Extract the (x, y) coordinate from the center of the cell holding the provided text.  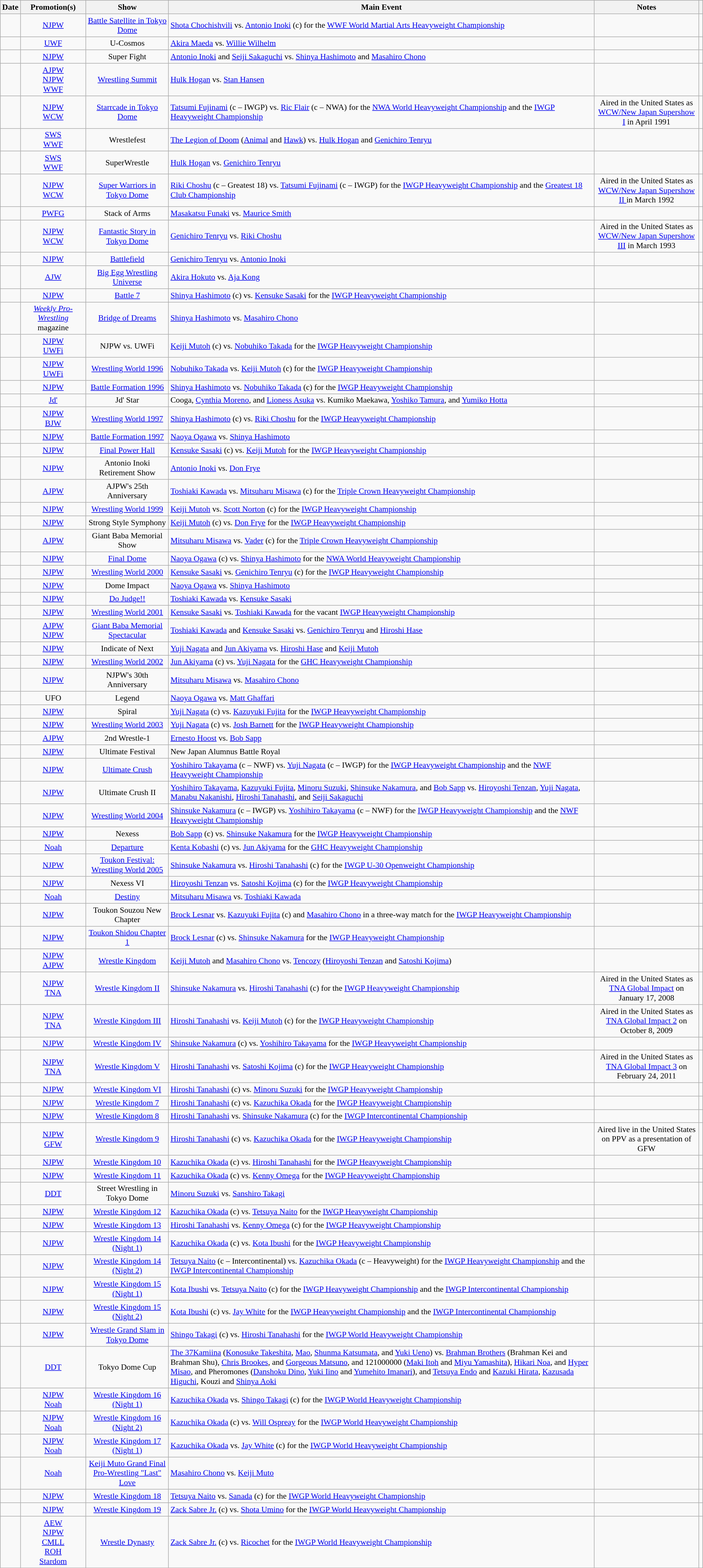
Wrestling World 2001 (127, 613)
Akira Hokuto vs. Aja Kong (382, 277)
Ultimate Festival (127, 752)
Toshiaki Kawada and Kensuke Sasaki vs. Genichiro Tenryu and Hiroshi Hase (382, 630)
Ultimate Crush (127, 770)
Wrestle Kingdom (127, 960)
Wrestle Kingdom II (127, 988)
Kazuchika Okada vs. Jay White (c) for the IWGP World Heavyweight Championship (382, 1445)
Wrestle Kingdom 14 (Night 1) (127, 1243)
Wrestle Kingdom 12 (127, 1212)
Dome Impact (127, 586)
Giant Baba Memorial Spectacular (127, 630)
Kensuke Sasaki (c) vs. Keiji Mutoh for the IWGP Heavyweight Championship (382, 450)
SuperWrestle (127, 163)
Wrestle Kingdom 18 (127, 1496)
Yuji Nagata (c) vs. Josh Barnett for the IWGP Heavyweight Championship (382, 725)
Hiroyoshi Tenzan vs. Satoshi Kojima (c) for the IWGP Heavyweight Championship (382, 884)
Battle Formation 1997 (127, 437)
New Japan Alumnus Battle Royal (382, 752)
Aired in the United States as TNA Global Impact 2 on October 8, 2009 (646, 1021)
Wrestle Kingdom 11 (127, 1176)
Shinya Hashimoto vs. Masahiro Chono (382, 319)
PWFG (53, 213)
Masahiro Chono vs. Keiji Muto (382, 1473)
Wrestling World 2003 (127, 725)
NJPW's 30th Anniversary (127, 680)
UWF (53, 43)
Yuji Nagata (c) vs. Kazuyuki Fujita for the IWGP Heavyweight Championship (382, 711)
Aired in the United States as TNA Global Impact 3 on February 24, 2011 (646, 1067)
Mitsuharu Misawa vs. Vader (c) for the Triple Crown Heavyweight Championship (382, 541)
Wrestling World 2004 (127, 816)
Wrestle Kingdom 8 (127, 1116)
Promotion(s) (53, 7)
Keiji Mutoh (c) vs. Nobuhiko Takada for the IWGP Heavyweight Championship (382, 346)
AJPWNJPW (53, 630)
Hiroshi Tanahashi (c) vs. Minoru Suzuki for the IWGP Heavyweight Championship (382, 1090)
Wrestle Kingdom 10 (127, 1162)
Wrestling World 1999 (127, 509)
Wrestle Kingdom 16 (Night 2) (127, 1423)
AJW (53, 277)
Hiroshi Tanahashi vs. Satoshi Kojima (c) for the IWGP Heavyweight Championship (382, 1067)
Shinsuke Nakamura vs. Hiroshi Tanahashi (c) for the IWGP Heavyweight Championship (382, 988)
Big Egg Wrestling Universe (127, 277)
Show (127, 7)
Battle Satellite in Tokyo Dome (127, 25)
Kazuchika Okada (c) vs. Kota Ibushi for the IWGP Heavyweight Championship (382, 1243)
Kensuke Sasaki vs. Genichiro Tenryu (c) for the IWGP Heavyweight Championship (382, 572)
Tokyo Dome Cup (127, 1367)
Wrestle Kingdom V (127, 1067)
Aired in the United States as WCW/New Japan Supershow II in March 1992 (646, 190)
Wrestlefest (127, 139)
Stack of Arms (127, 213)
Shinya Hashimoto (c) vs. Riki Choshu for the IWGP Heavyweight Championship (382, 418)
Toshiaki Kawada vs. Kensuke Sasaki (382, 599)
Mitsuharu Misawa vs. Toshiaki Kawada (382, 897)
Kazuchika Okada (c) vs. Hiroshi Tanahashi for the IWGP Heavyweight Championship (382, 1162)
U-Cosmos (127, 43)
Tetsuya Naito vs. Sanada (c) for the IWGP World Heavyweight Championship (382, 1496)
AEWNJPWCMLLROHStardom (53, 1542)
Legend (127, 698)
Shinya Hashimoto (c) vs. Kensuke Sasaki for the IWGP Heavyweight Championship (382, 295)
Wrestling World 2002 (127, 662)
UFO (53, 698)
Kazuchika Okada (c) vs. Tetsuya Naito for the IWGP Heavyweight Championship (382, 1212)
Genichiro Tenryu vs. Antonio Inoki (382, 259)
Antonio Inoki vs. Don Frye (382, 468)
Main Event (382, 7)
AJPW's 25th Anniversary (127, 491)
Brock Lesnar (c) vs. Shinsuke Nakamura for the IWGP Heavyweight Championship (382, 938)
Mitsuharu Misawa vs. Masahiro Chono (382, 680)
Wrestle Dynasty (127, 1542)
Do Judge!! (127, 599)
Battle 7 (127, 295)
Antonio Inoki Retirement Show (127, 468)
Wrestle Kingdom 9 (127, 1140)
Toshiaki Kawada vs. Mitsuharu Misawa (c) for the Triple Crown Heavyweight Championship (382, 491)
Akira Maeda vs. Willie Wilhelm (382, 43)
Battle Formation 1996 (127, 387)
Hiroshi Tanahashi vs. Shinsuke Nakamura (c) for the IWGP Intercontinental Championship (382, 1116)
Starrcade in Tokyo Dome (127, 112)
Super Fight (127, 57)
Date (10, 7)
Tatsumi Fujinami (c – IWGP) vs. Ric Flair (c – NWA) for the NWA World Heavyweight Championship and the IWGP Heavyweight Championship (382, 112)
Battlefield (127, 259)
Nexess VI (127, 884)
Aired in the United States as TNA Global Impact on January 17, 2008 (646, 988)
Super Warriors in Tokyo Dome (127, 190)
Yoshihiro Takayama (c – NWF) vs. Yuji Nagata (c – IWGP) for the IWGP Heavyweight Championship and the NWF Heavyweight Championship (382, 770)
Shinsuke Nakamura vs. Hiroshi Tanahashi (c) for the IWGP U-30 Openweight Championship (382, 865)
Indicate of Next (127, 648)
Hulk Hogan vs. Stan Hansen (382, 79)
Kazuchika Okada vs. Shingo Takagi (c) for the IWGP World Heavyweight Championship (382, 1400)
NJPW vs. UWFi (127, 346)
NJPWBJW (53, 418)
Cooga, Cynthia Moreno, and Lioness Asuka vs. Kumiko Maekawa, Yoshiko Tamura, and Yumiko Hotta (382, 400)
Fantastic Story in Tokyo Dome (127, 236)
Wrestle Kingdom IV (127, 1044)
Shota Chochishvili vs. Antonio Inoki (c) for the WWF World Martial Arts Heavyweight Championship (382, 25)
Nexess (127, 834)
Wrestle Grand Slam in Tokyo Dome (127, 1334)
Wrestling World 2000 (127, 572)
Destiny (127, 897)
Masakatsu Funaki vs. Maurice Smith (382, 213)
Wrestling World 1996 (127, 369)
Giant Baba Memorial Show (127, 541)
Jd' (53, 400)
Aired in the United States as WCW/New Japan Supershow I in April 1991 (646, 112)
Wrestling World 1997 (127, 418)
Kota Ibushi (c) vs. Jay White for the IWGP Heavyweight Championship and the IWGP Intercontinental Championship (382, 1312)
Notes (646, 7)
Wrestle Kingdom 16 (Night 1) (127, 1400)
Toukon Shidou Chapter 1 (127, 938)
Hiroshi Tanahashi vs. Keiji Mutoh (c) for the IWGP Heavyweight Championship (382, 1021)
Kensuke Sasaki vs. Toshiaki Kawada for the vacant IWGP Heavyweight Championship (382, 613)
Jun Akiyama (c) vs. Yuji Nagata for the GHC Heavyweight Championship (382, 662)
Hiroshi Tanahashi vs. Kenny Omega (c) for the IWGP Heavyweight Championship (382, 1225)
Wrestle Kingdom 14 (Night 2) (127, 1266)
Brock Lesnar vs. Kazuyuki Fujita (c) and Masahiro Chono in a three-way match for the IWGP Heavyweight Championship (382, 915)
Shingo Takagi (c) vs. Hiroshi Tanahashi for the IWGP World Heavyweight Championship (382, 1334)
Genichiro Tenryu vs. Riki Choshu (382, 236)
Keiji Mutoh and Masahiro Chono vs. Tencozy (Hiroyoshi Tenzan and Satoshi Kojima) (382, 960)
Bob Sapp (c) vs. Shinsuke Nakamura for the IWGP Heavyweight Championship (382, 834)
Strong Style Symphony (127, 523)
The Legion of Doom (Animal and Hawk) vs. Hulk Hogan and Genichiro Tenryu (382, 139)
Aired live in the United States on PPV as a presentation of GFW (646, 1140)
Final Power Hall (127, 450)
Wrestle Kingdom 7 (127, 1103)
Ultimate Crush II (127, 792)
Zack Sabre Jr. (c) vs. Ricochet for the IWGP World Heavyweight Championship (382, 1542)
Wrestle Kingdom 19 (127, 1510)
Departure (127, 847)
Spiral (127, 711)
Keiji Muto Grand Final Pro-Wrestling "Last" Love (127, 1473)
Keiji Mutoh (c) vs. Don Frye for the IWGP Heavyweight Championship (382, 523)
Yuji Nagata and Jun Akiyama vs. Hiroshi Hase and Keiji Mutoh (382, 648)
Wrestle Kingdom 13 (127, 1225)
Toukon Festival: Wrestling World 2005 (127, 865)
Street Wrestling in Tokyo Dome (127, 1194)
Kazuchika Okada (c) vs. Will Ospreay for the IWGP World Heavyweight Championship (382, 1423)
Wrestling Summit (127, 79)
Aired in the United States as WCW/New Japan Supershow III in March 1993 (646, 236)
NJPWAJPW (53, 960)
Shinya Hashimoto vs. Nobuhiko Takada (c) for the IWGP Heavyweight Championship (382, 387)
Wrestle Kingdom VI (127, 1090)
Wrestle Kingdom 15 (Night 1) (127, 1289)
Antonio Inoki and Seiji Sakaguchi vs. Shinya Hashimoto and Masahiro Chono (382, 57)
Riki Choshu (c – Greatest 18) vs. Tatsumi Fujinami (c – IWGP) for the IWGP Heavyweight Championship and the Greatest 18 Club Championship (382, 190)
NJPWGFW (53, 1140)
Final Dome (127, 559)
Nobuhiko Takada vs. Keiji Mutoh (c) for the IWGP Heavyweight Championship (382, 369)
Shinsuke Nakamura (c – IWGP) vs. Yoshihiro Takayama (c – NWF) for the IWGP Heavyweight Championship and the NWF Heavyweight Championship (382, 816)
Shinsuke Nakamura (c) vs. Yoshihiro Takayama for the IWGP Heavyweight Championship (382, 1044)
Toukon Souzou New Chapter (127, 915)
Naoya Ogawa vs. Matt Ghaffari (382, 698)
Wrestle Kingdom III (127, 1021)
Keiji Mutoh vs. Scott Norton (c) for the IWGP Heavyweight Championship (382, 509)
Wrestle Kingdom 15 (Night 2) (127, 1312)
Minoru Suzuki vs. Sanshiro Takagi (382, 1194)
Weekly Pro-Wrestling magazine (53, 319)
Wrestle Kingdom 17 (Night 1) (127, 1445)
Kenta Kobashi (c) vs. Jun Akiyama for the GHC Heavyweight Championship (382, 847)
Hulk Hogan vs. Genichiro Tenryu (382, 163)
Kota Ibushi vs. Tetsuya Naito (c) for the IWGP Heavyweight Championship and the IWGP Intercontinental Championship (382, 1289)
Bridge of Dreams (127, 319)
Naoya Ogawa (c) vs. Shinya Hashimoto for the NWA World Heavyweight Championship (382, 559)
Kazuchika Okada (c) vs. Kenny Omega for the IWGP Heavyweight Championship (382, 1176)
AJPWNJPWWWF (53, 79)
2nd Wrestle-1 (127, 738)
Ernesto Hoost vs. Bob Sapp (382, 738)
Zack Sabre Jr. (c) vs. Shota Umino for the IWGP World Heavyweight Championship (382, 1510)
Jd' Star (127, 400)
